Capture the cell that displays the provided text and extract its (X, Y) central coordinate. 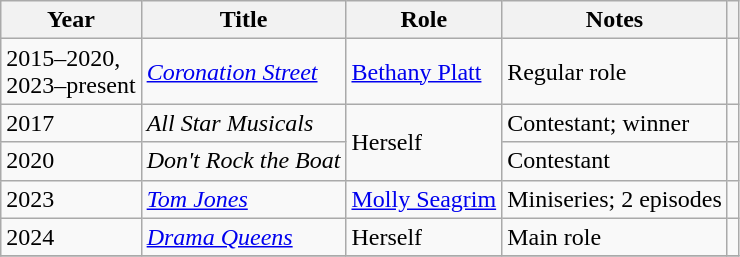
Tom Jones (244, 199)
Contestant; winner (615, 123)
Role (424, 20)
Miniseries; 2 episodes (615, 199)
Year (71, 20)
Main role (615, 237)
2024 (71, 237)
2017 (71, 123)
Bethany Platt (424, 72)
Regular role (615, 72)
All Star Musicals (244, 123)
2023 (71, 199)
Title (244, 20)
Drama Queens (244, 237)
Molly Seagrim (424, 199)
2015–2020,2023–present (71, 72)
Don't Rock the Boat (244, 161)
Notes (615, 20)
Coronation Street (244, 72)
Contestant (615, 161)
2020 (71, 161)
